Find where the given text appears and provide that cell's center as [X, Y] coordinate. 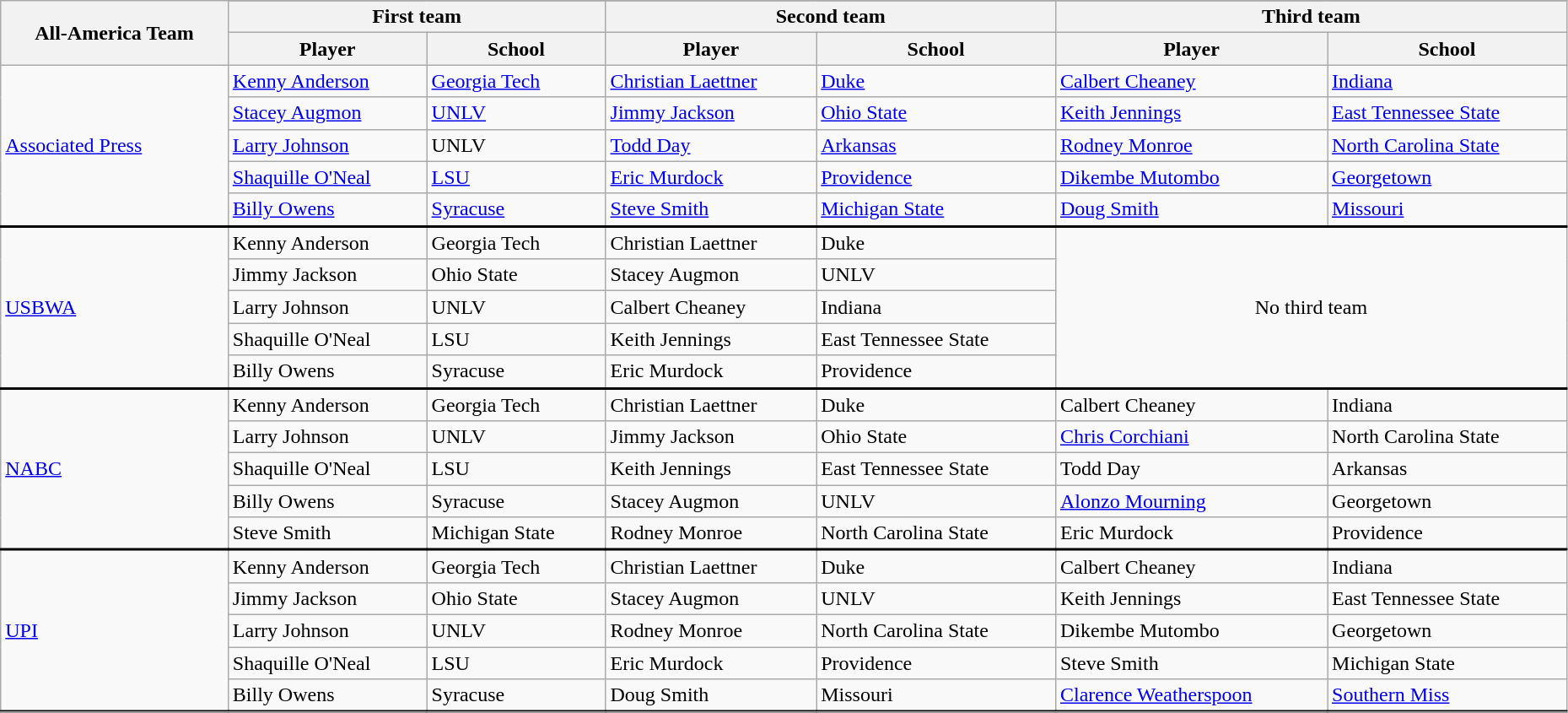
NABC [115, 469]
USBWA [115, 307]
No third team [1311, 307]
Associated Press [115, 145]
First team [417, 17]
Southern Miss [1447, 695]
All-America Team [115, 33]
Chris Corchiani [1191, 437]
Second team [830, 17]
UPI [115, 631]
Clarence Weatherspoon [1191, 695]
Alonzo Mourning [1191, 501]
Third team [1311, 17]
